Provide the (x, y) coordinate of the cell's center where the given text is located.  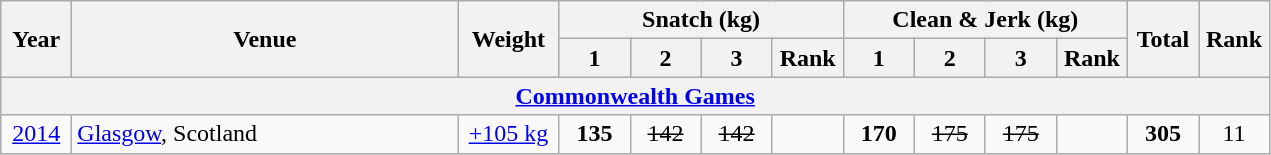
+105 kg (508, 134)
Commonwealth Games (636, 96)
Total (1162, 39)
170 (878, 134)
11 (1234, 134)
Snatch (kg) (701, 20)
305 (1162, 134)
Clean & Jerk (kg) (985, 20)
Venue (265, 39)
2014 (36, 134)
Glasgow, Scotland (265, 134)
135 (594, 134)
Year (36, 39)
Weight (508, 39)
